Output the (X, Y) coordinate of the center of the cell containing the given text.  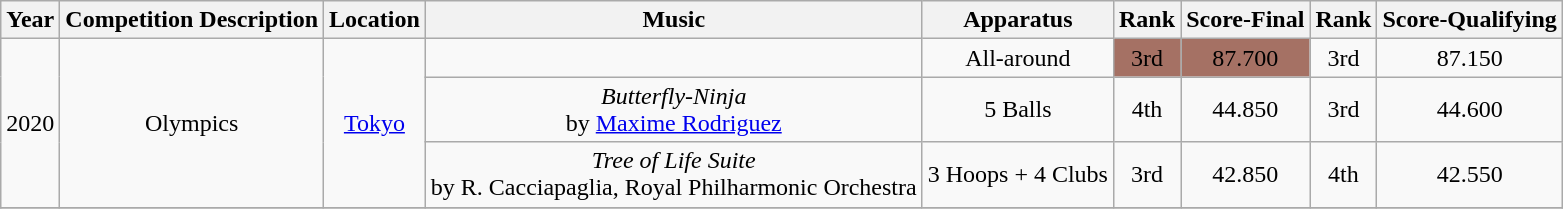
Apparatus (1018, 20)
5 Balls (1018, 110)
Music (674, 20)
2020 (30, 123)
3 Hoops + 4 Clubs (1018, 174)
Score-Qualifying (1470, 20)
All-around (1018, 58)
42.850 (1246, 174)
87.150 (1470, 58)
Butterfly-Ninja by Maxime Rodriguez (674, 110)
42.550 (1470, 174)
87.700 (1246, 58)
Score-Final (1246, 20)
Location (375, 20)
Tokyo (375, 123)
Competition Description (192, 20)
Olympics (192, 123)
Tree of Life Suite by R. Cacciapaglia, Royal Philharmonic Orchestra (674, 174)
Year (30, 20)
44.600 (1470, 110)
44.850 (1246, 110)
